Pinpoint the cell where the given text exists, returning its (x, y) midpoint coordinate. 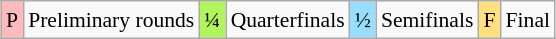
Quarterfinals (288, 20)
P (12, 20)
¼ (212, 20)
½ (363, 20)
Semifinals (427, 20)
Final (528, 20)
Preliminary rounds (111, 20)
F (489, 20)
